Detect which cell encompasses the target text, then output its [X, Y] center coordinate. 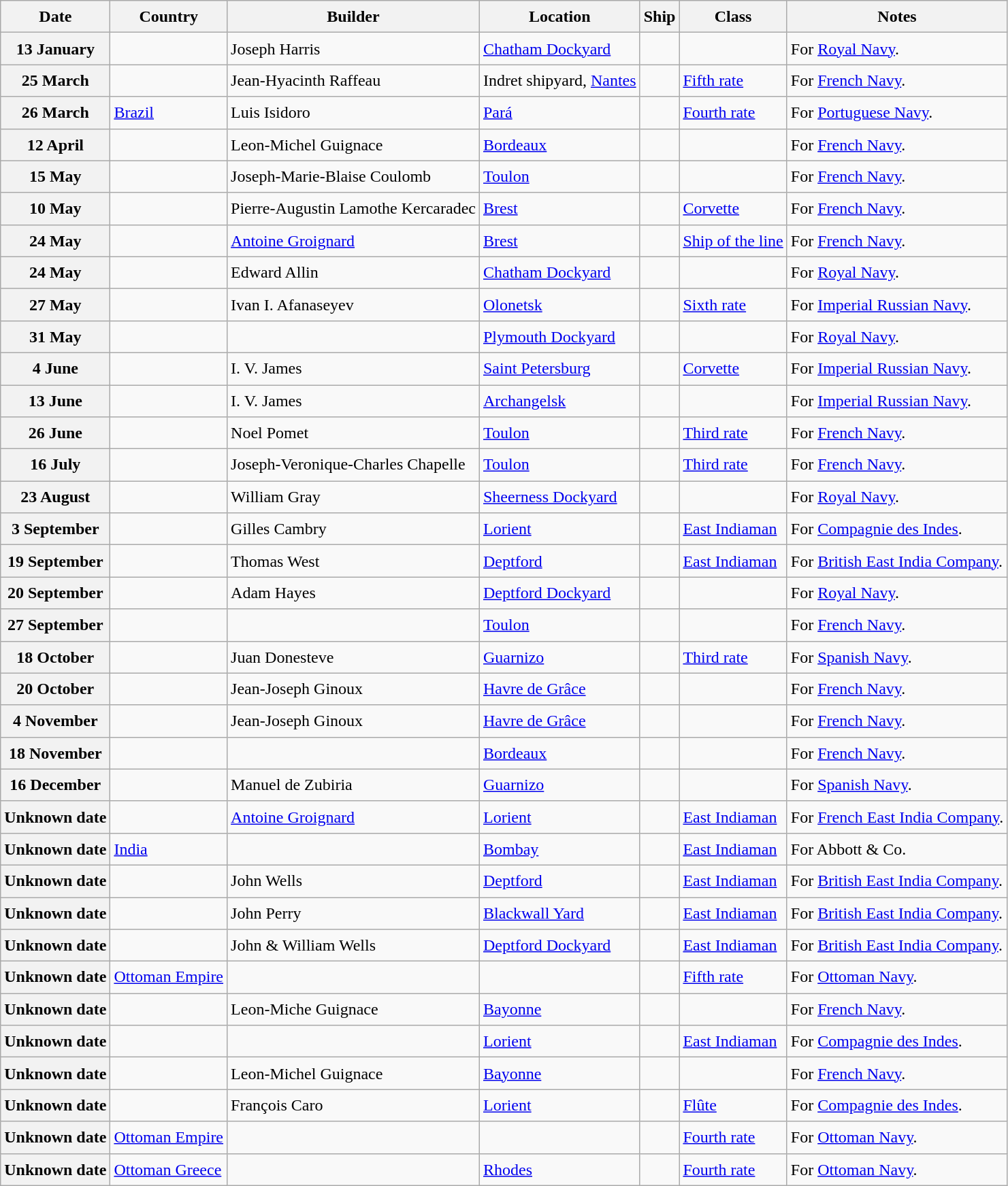
Manuel de Zubiria [354, 785]
Luis Isidoro [354, 113]
Date [56, 16]
Archangelsk [559, 401]
16 December [56, 785]
31 May [56, 336]
4 November [56, 721]
Noel Pomet [354, 433]
Builder [354, 16]
Joseph Harris [354, 49]
20 September [56, 593]
Indret shipyard, Nantes [559, 80]
18 November [56, 753]
Country [169, 16]
William Gray [354, 497]
Adam Hayes [354, 593]
Rhodes [559, 1169]
Saint Petersburg [559, 369]
Class [733, 16]
4 June [56, 369]
Location [559, 16]
15 May [56, 177]
Ottoman Greece [169, 1169]
Joseph-Marie-Blaise Coulomb [354, 177]
Pará [559, 113]
Gilles Cambry [354, 529]
Bombay [559, 849]
For Portuguese Navy. [897, 113]
27 September [56, 625]
Ship [660, 16]
3 September [56, 529]
23 August [56, 497]
Olonetsk [559, 305]
Blackwall Yard [559, 913]
India [169, 849]
For Abbott & Co. [897, 849]
13 June [56, 401]
Sixth rate [733, 305]
Joseph-Veronique-Charles Chapelle [354, 465]
John Perry [354, 913]
François Caro [354, 1105]
Leon-Miche Guignace [354, 1010]
19 September [56, 561]
Edward Allin [354, 272]
10 May [56, 208]
Jean-Hyacinth Raffeau [354, 80]
12 April [56, 144]
Thomas West [354, 561]
Pierre-Augustin Lamothe Kercaradec [354, 208]
26 March [56, 113]
20 October [56, 689]
Brazil [169, 113]
16 July [56, 465]
For French East India Company. [897, 817]
John Wells [354, 880]
18 October [56, 657]
Sheerness Dockyard [559, 497]
Plymouth Dockyard [559, 336]
26 June [56, 433]
Ivan I. Afanaseyev [354, 305]
Ship of the line [733, 241]
27 May [56, 305]
25 March [56, 80]
13 January [56, 49]
Flûte [733, 1105]
Notes [897, 16]
Juan Donesteve [354, 657]
John & William Wells [354, 946]
